Capture the cell that displays the provided text and extract its (x, y) central coordinate. 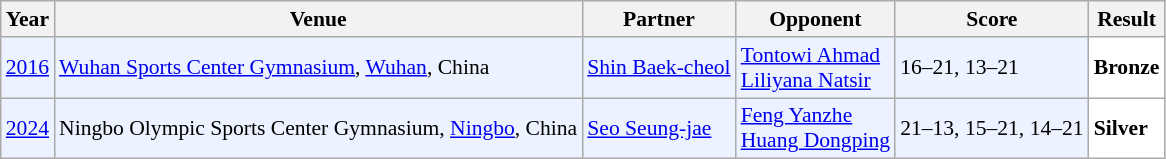
16–21, 13–21 (992, 68)
Shin Baek-cheol (658, 68)
2024 (28, 128)
Venue (318, 19)
Bronze (1127, 68)
2016 (28, 68)
Feng Yanzhe Huang Dongping (816, 128)
Tontowi Ahmad Liliyana Natsir (816, 68)
Score (992, 19)
Year (28, 19)
Seo Seung-jae (658, 128)
Silver (1127, 128)
Opponent (816, 19)
Ningbo Olympic Sports Center Gymnasium, Ningbo, China (318, 128)
Wuhan Sports Center Gymnasium, Wuhan, China (318, 68)
Result (1127, 19)
Partner (658, 19)
21–13, 15–21, 14–21 (992, 128)
